Return [x, y] of the center of cell containing provided text 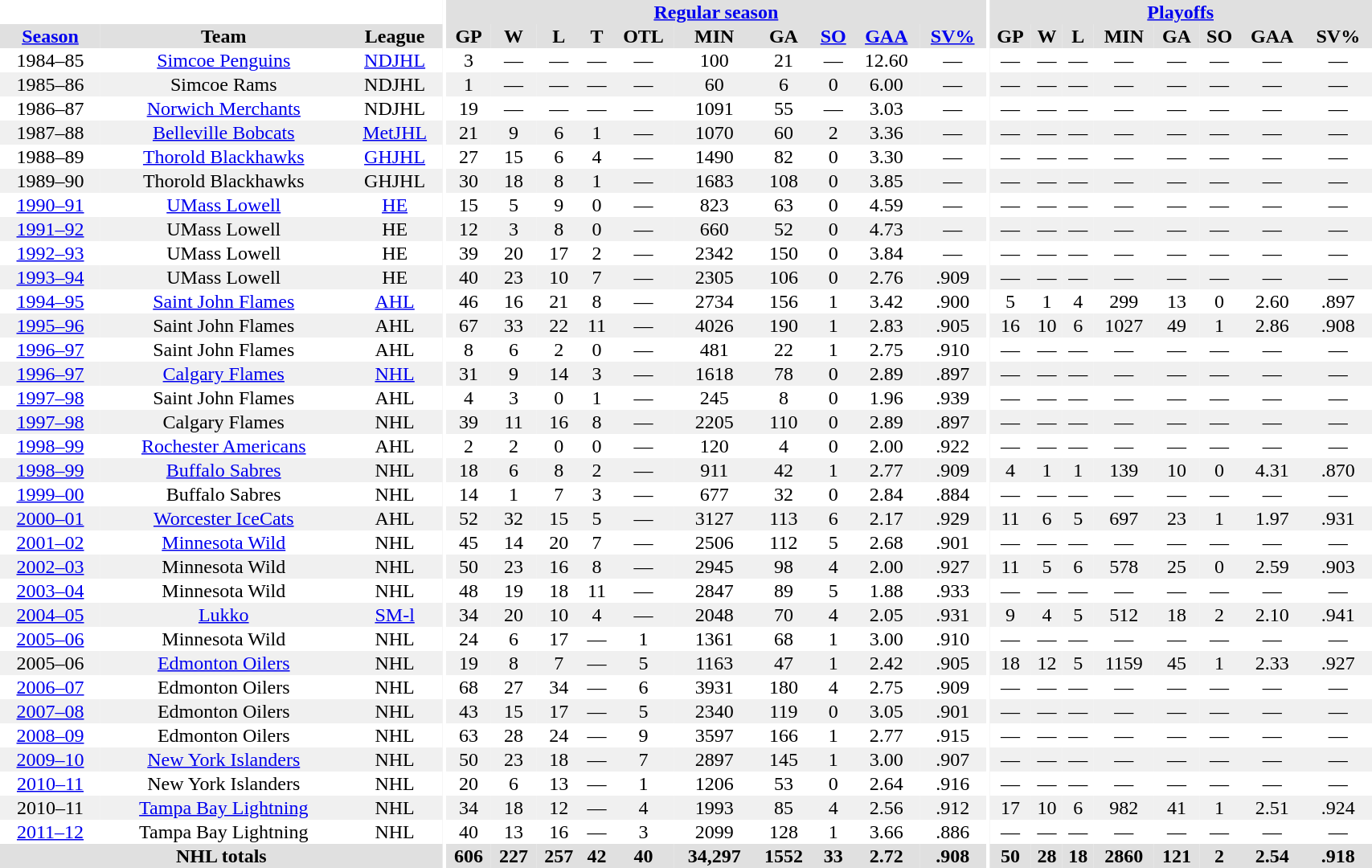
SM-l [395, 615]
1070 [714, 133]
Norwich Merchants [223, 108]
3127 [714, 518]
.884 [953, 494]
T [596, 36]
6.00 [887, 84]
25 [1177, 567]
697 [1124, 518]
53 [783, 784]
.929 [953, 518]
1986–87 [50, 108]
120 [714, 446]
1984–85 [50, 60]
2003–04 [50, 591]
.918 [1337, 856]
2305 [714, 277]
911 [714, 470]
1091 [714, 108]
823 [714, 205]
1206 [714, 784]
98 [783, 567]
227 [514, 856]
70 [783, 615]
481 [714, 350]
677 [714, 494]
1159 [1124, 663]
299 [1124, 301]
1988–89 [50, 157]
.916 [953, 784]
2007–08 [50, 711]
.886 [953, 832]
47 [783, 663]
3.36 [887, 133]
128 [783, 832]
2945 [714, 567]
Team [223, 36]
139 [1124, 470]
1987–88 [50, 133]
49 [1177, 325]
660 [714, 229]
Simcoe Penguins [223, 60]
.915 [953, 735]
1.88 [887, 591]
46 [469, 301]
.924 [1337, 808]
2.54 [1272, 856]
113 [783, 518]
.933 [953, 591]
2048 [714, 615]
3.85 [887, 181]
MetJHL [395, 133]
.939 [953, 398]
4.31 [1272, 470]
1991–92 [50, 229]
OTL [643, 36]
1552 [783, 856]
512 [1124, 615]
2205 [714, 422]
NHL totals [222, 856]
2001–02 [50, 542]
1027 [1124, 325]
245 [714, 398]
Rochester Americans [223, 446]
119 [783, 711]
2506 [714, 542]
1989–90 [50, 181]
112 [783, 542]
4026 [714, 325]
2.51 [1272, 808]
257 [559, 856]
1490 [714, 157]
.922 [953, 446]
100 [714, 60]
.907 [953, 759]
3.84 [887, 253]
1683 [714, 181]
34,297 [714, 856]
1994–95 [50, 301]
145 [783, 759]
108 [783, 181]
190 [783, 325]
110 [783, 422]
2.17 [887, 518]
.870 [1337, 470]
2008–09 [50, 735]
1.97 [1272, 518]
2.33 [1272, 663]
2006–07 [50, 687]
30 [469, 181]
85 [783, 808]
2000–01 [50, 518]
2897 [714, 759]
2.10 [1272, 615]
2.64 [887, 784]
2002–03 [50, 567]
2342 [714, 253]
1999–00 [50, 494]
1618 [714, 374]
Belleville Bobcats [223, 133]
578 [1124, 567]
2004–05 [50, 615]
2011–12 [50, 832]
166 [783, 735]
3931 [714, 687]
2340 [714, 711]
2.86 [1272, 325]
150 [783, 253]
.912 [953, 808]
3597 [714, 735]
31 [469, 374]
2.42 [887, 663]
League [395, 36]
Lukko [223, 615]
3.05 [887, 711]
2.60 [1272, 301]
.900 [953, 301]
2860 [1124, 856]
156 [783, 301]
.903 [1337, 567]
Regular season [716, 12]
67 [469, 325]
82 [783, 157]
2734 [714, 301]
2099 [714, 832]
1993–94 [50, 277]
2.05 [887, 615]
41 [1177, 808]
2.72 [887, 856]
1.96 [887, 398]
43 [469, 711]
12.60 [887, 60]
1995–96 [50, 325]
Worcester IceCats [223, 518]
55 [783, 108]
2009–10 [50, 759]
2.83 [887, 325]
1992–93 [50, 253]
Simcoe Rams [223, 84]
89 [783, 591]
3.42 [887, 301]
180 [783, 687]
106 [783, 277]
982 [1124, 808]
4.73 [887, 229]
121 [1177, 856]
.941 [1337, 615]
2.76 [887, 277]
Season [50, 36]
48 [469, 591]
2.68 [887, 542]
2.56 [887, 808]
1993 [714, 808]
3.03 [887, 108]
78 [783, 374]
4.59 [887, 205]
2.84 [887, 494]
1985–86 [50, 84]
606 [469, 856]
1990–91 [50, 205]
1361 [714, 639]
2.59 [1272, 567]
Playoffs [1180, 12]
1163 [714, 663]
3.66 [887, 832]
3.30 [887, 157]
2847 [714, 591]
